Determine the [X, Y] coordinate at the center of the cell enclosing the given text.  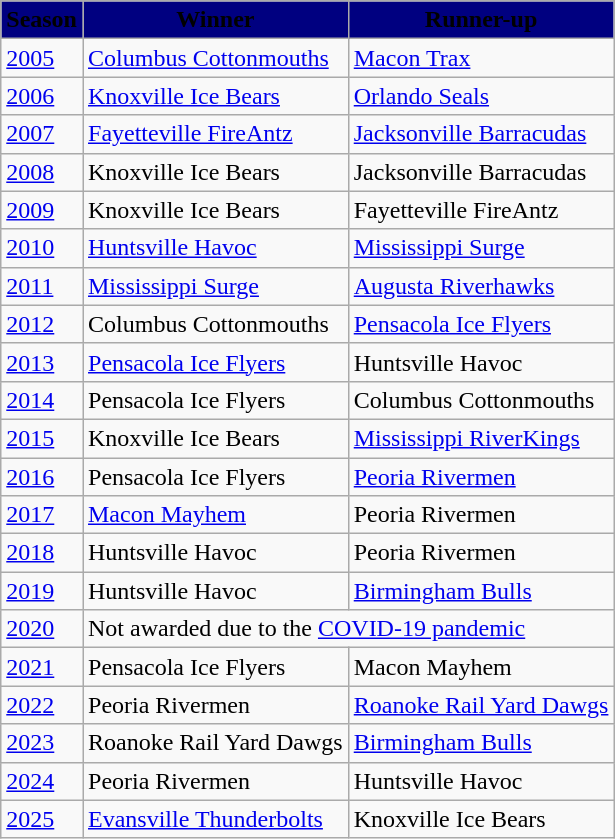
2024 [42, 781]
2006 [42, 96]
Orlando Seals [481, 96]
2011 [42, 286]
2023 [42, 743]
2009 [42, 210]
2014 [42, 400]
2020 [42, 629]
2025 [42, 819]
Mississippi RiverKings [481, 438]
2017 [42, 515]
2021 [42, 667]
2018 [42, 553]
Runner-up [481, 20]
Not awarded due to the COVID-19 pandemic [348, 629]
Augusta Riverhawks [481, 286]
2010 [42, 248]
2019 [42, 591]
2007 [42, 134]
Macon Trax [481, 58]
2005 [42, 58]
2013 [42, 362]
2012 [42, 324]
2015 [42, 438]
Evansville Thunderbolts [215, 819]
Winner [215, 20]
2022 [42, 705]
2008 [42, 172]
2016 [42, 477]
Season [42, 20]
